Search for the cell housing the specified text and yield its (x, y) center coordinate. 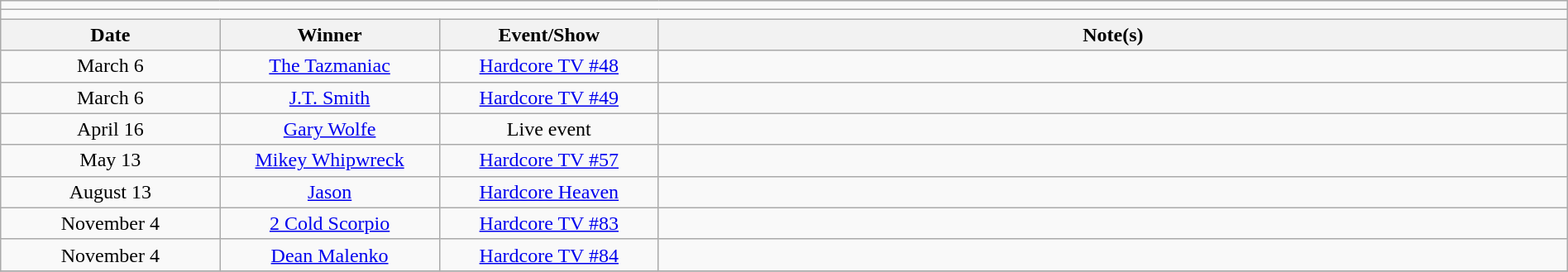
Winner (329, 35)
Note(s) (1113, 35)
Hardcore TV #57 (549, 160)
Hardcore TV #49 (549, 98)
Date (111, 35)
April 16 (111, 129)
May 13 (111, 160)
J.T. Smith (329, 98)
Jason (329, 192)
The Tazmaniac (329, 66)
Gary Wolfe (329, 129)
Hardcore TV #48 (549, 66)
Mikey Whipwreck (329, 160)
Live event (549, 129)
2 Cold Scorpio (329, 223)
Hardcore TV #84 (549, 255)
Hardcore TV #83 (549, 223)
August 13 (111, 192)
Dean Malenko (329, 255)
Event/Show (549, 35)
Hardcore Heaven (549, 192)
